For the text-containing cell, return its midpoint in (X, Y) coordinate format. 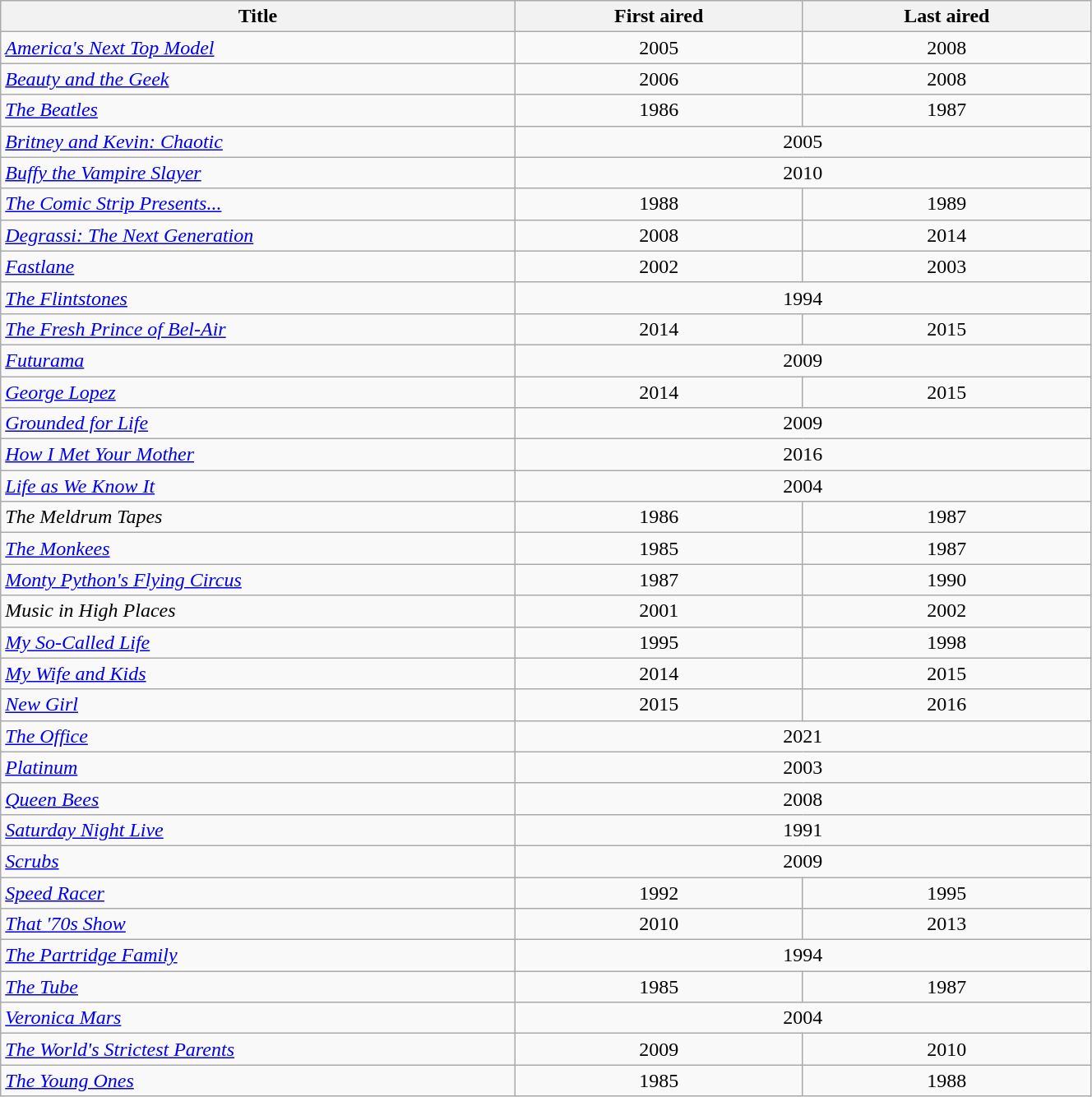
Degrassi: The Next Generation (258, 235)
Fastlane (258, 266)
George Lopez (258, 392)
The Comic Strip Presents... (258, 204)
2006 (659, 79)
My Wife and Kids (258, 673)
Music in High Places (258, 611)
New Girl (258, 705)
The Monkees (258, 548)
Title (258, 16)
The Meldrum Tapes (258, 517)
Life as We Know It (258, 486)
America's Next Top Model (258, 48)
Britney and Kevin: Chaotic (258, 141)
Veronica Mars (258, 1018)
Speed Racer (258, 892)
Monty Python's Flying Circus (258, 580)
Buffy the Vampire Slayer (258, 173)
The Flintstones (258, 298)
My So-Called Life (258, 642)
The Tube (258, 987)
Last aired (946, 16)
1990 (946, 580)
The Fresh Prince of Bel-Air (258, 329)
1992 (659, 892)
2021 (803, 736)
The Beatles (258, 110)
Platinum (258, 767)
2001 (659, 611)
The World's Strictest Parents (258, 1049)
First aired (659, 16)
That '70s Show (258, 924)
1998 (946, 642)
Saturday Night Live (258, 830)
Queen Bees (258, 798)
1989 (946, 204)
The Office (258, 736)
The Partridge Family (258, 956)
1991 (803, 830)
How I Met Your Mother (258, 455)
Futurama (258, 360)
Beauty and the Geek (258, 79)
The Young Ones (258, 1081)
2013 (946, 924)
Scrubs (258, 861)
Grounded for Life (258, 424)
